Output the [X, Y] coordinate of the center of the cell containing the given text.  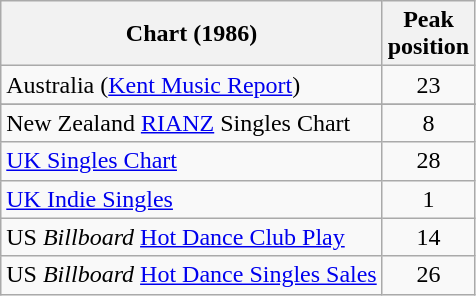
New Zealand RIANZ Singles Chart [192, 123]
14 [428, 237]
US Billboard Hot Dance Club Play [192, 237]
26 [428, 275]
Peakposition [428, 34]
Australia (Kent Music Report) [192, 85]
1 [428, 199]
US Billboard Hot Dance Singles Sales [192, 275]
23 [428, 85]
8 [428, 123]
28 [428, 161]
UK Indie Singles [192, 199]
UK Singles Chart [192, 161]
Chart (1986) [192, 34]
